Capture the cell that displays the provided text and extract its (x, y) central coordinate. 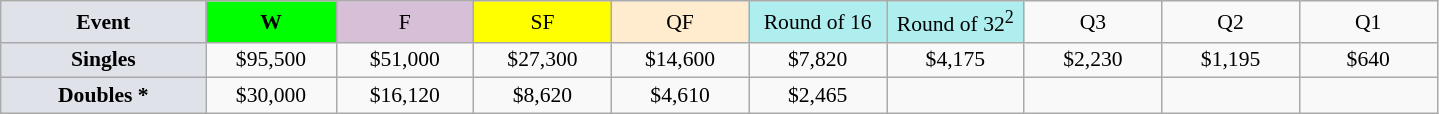
$2,465 (818, 96)
Q3 (1093, 22)
$16,120 (405, 96)
Event (104, 22)
$14,600 (680, 60)
Singles (104, 60)
$30,000 (271, 96)
Round of 322 (955, 22)
F (405, 22)
Q1 (1368, 22)
$7,820 (818, 60)
$4,610 (680, 96)
W (271, 22)
Doubles * (104, 96)
Q2 (1231, 22)
$95,500 (271, 60)
$8,620 (543, 96)
$1,195 (1231, 60)
$2,230 (1093, 60)
QF (680, 22)
$27,300 (543, 60)
SF (543, 22)
$4,175 (955, 60)
$640 (1368, 60)
$51,000 (405, 60)
Round of 16 (818, 22)
